Locate the cell with the specified text and output its [X, Y] center coordinate. 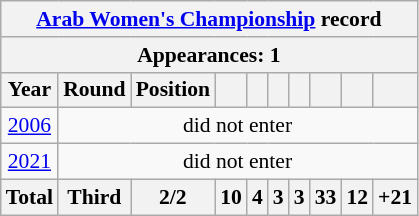
Appearances: 1 [209, 55]
2021 [30, 162]
Arab Women's Championship record [209, 19]
Position [173, 90]
Round [94, 90]
2006 [30, 126]
33 [326, 197]
Third [94, 197]
2/2 [173, 197]
+21 [395, 197]
12 [357, 197]
4 [258, 197]
10 [231, 197]
Year [30, 90]
Total [30, 197]
